Capture the cell that displays the provided text and extract its [X, Y] central coordinate. 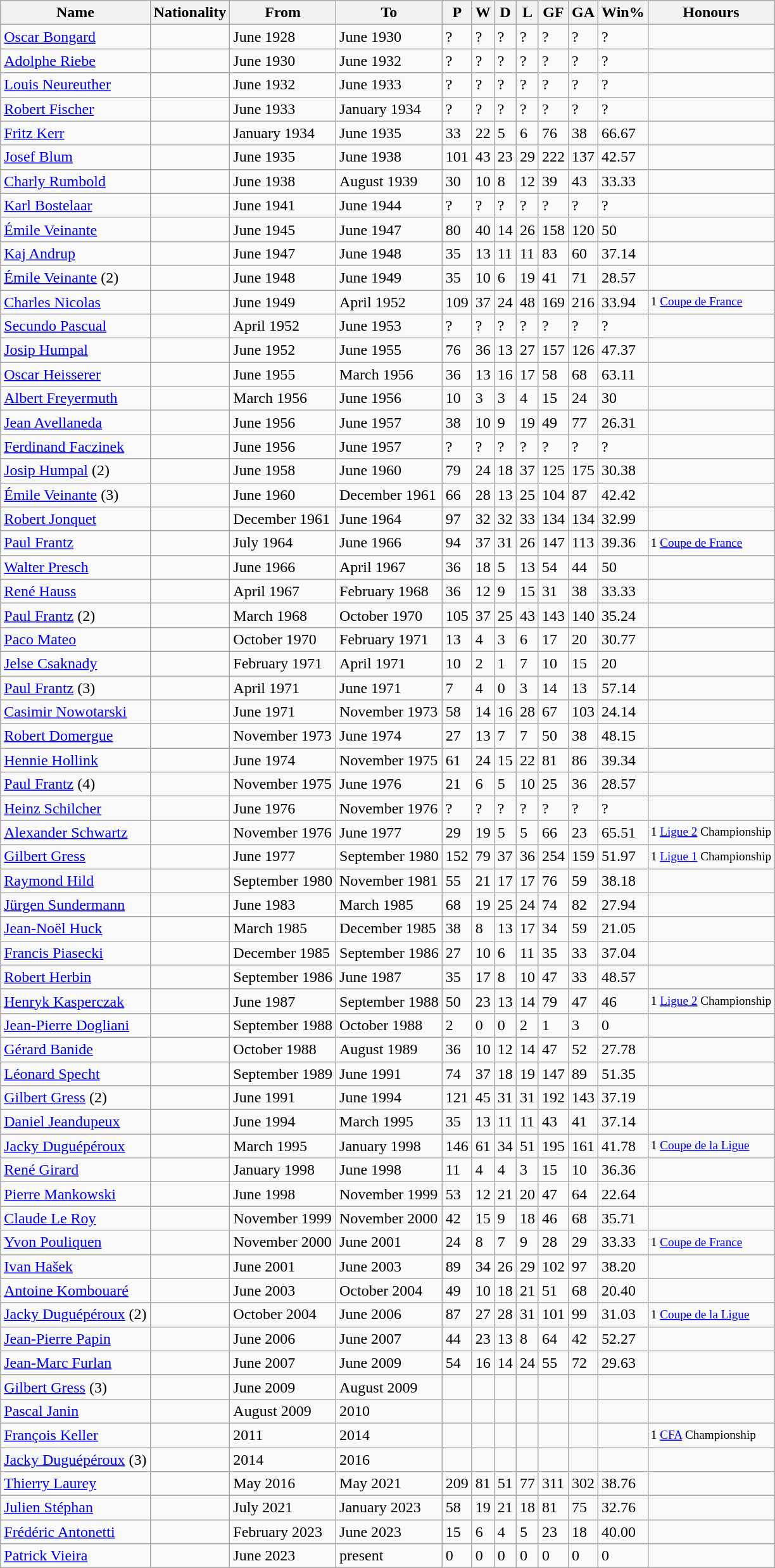
Robert Herbin [75, 977]
72 [584, 1363]
311 [553, 1484]
Frédéric Antonetti [75, 1532]
June 1952 [283, 350]
Gilbert Gress (2) [75, 1098]
June 1953 [389, 326]
57.14 [623, 687]
38.20 [623, 1266]
February 1968 [389, 591]
195 [553, 1146]
30.77 [623, 639]
Jelse Csaknady [75, 663]
159 [584, 857]
René Hauss [75, 591]
1 Ligue 1 Championship [711, 857]
105 [457, 615]
22.64 [623, 1194]
Oscar Heisserer [75, 374]
Léonard Specht [75, 1074]
September 1989 [283, 1074]
51.97 [623, 857]
Jacky Duguépéroux (3) [75, 1459]
June 1945 [283, 229]
René Girard [75, 1170]
254 [553, 857]
Pierre Mankowski [75, 1194]
Win% [623, 13]
24.14 [623, 712]
Robert Fischer [75, 109]
52.27 [623, 1339]
45 [482, 1098]
80 [457, 229]
Kaj Andrup [75, 253]
Francis Piasecki [75, 953]
103 [584, 712]
Walter Presch [75, 567]
May 2021 [389, 1484]
37.19 [623, 1098]
39.34 [623, 760]
32.99 [623, 519]
GF [553, 13]
November 1981 [389, 881]
Josef Blum [75, 157]
Antoine Kombouaré [75, 1291]
192 [553, 1098]
216 [584, 302]
109 [457, 302]
Gilbert Gress [75, 857]
152 [457, 857]
Raymond Hild [75, 881]
Pascal Janin [75, 1411]
31.03 [623, 1315]
Josip Humpal (2) [75, 471]
35.71 [623, 1218]
71 [584, 277]
20.40 [623, 1291]
June 1944 [389, 205]
June 1983 [283, 905]
Name [75, 13]
48.15 [623, 736]
82 [584, 905]
Paul Frantz (3) [75, 687]
Nationality [190, 13]
Gilbert Gress (3) [75, 1387]
Émile Veinante (2) [75, 277]
47.37 [623, 350]
Daniel Jeandupeux [75, 1122]
August 1939 [389, 181]
102 [553, 1266]
June 1958 [283, 471]
Paul Frantz (2) [75, 615]
Thierry Laurey [75, 1484]
Jacky Duguépéroux (2) [75, 1315]
36.36 [623, 1170]
Paco Mateo [75, 639]
Émile Veinante (3) [75, 495]
Paul Frantz (4) [75, 784]
Josip Humpal [75, 350]
Ferdinand Faczinek [75, 447]
Jean-Noël Huck [75, 929]
W [482, 13]
67 [553, 712]
Gérard Banide [75, 1049]
158 [553, 229]
GA [584, 13]
Louis Neureuther [75, 85]
222 [553, 157]
39 [553, 181]
Yvon Pouliquen [75, 1242]
52 [584, 1049]
41.78 [623, 1146]
161 [584, 1146]
99 [584, 1315]
L [527, 13]
33.94 [623, 302]
July 1964 [283, 543]
75 [584, 1508]
30.38 [623, 471]
175 [584, 471]
July 2021 [283, 1508]
302 [584, 1484]
51.35 [623, 1074]
63.11 [623, 374]
27.78 [623, 1049]
48 [527, 302]
38.18 [623, 881]
Charly Rumbold [75, 181]
Jean-Marc Furlan [75, 1363]
126 [584, 350]
65.51 [623, 832]
Honours [711, 13]
Jürgen Sundermann [75, 905]
D [505, 13]
Oscar Bongard [75, 37]
39.36 [623, 543]
1 CFA Championship [711, 1435]
40 [482, 229]
Jean Avellaneda [75, 423]
May 2016 [283, 1484]
Secundo Pascual [75, 326]
53 [457, 1194]
32.76 [623, 1508]
2016 [389, 1459]
From [283, 13]
83 [553, 253]
Paul Frantz [75, 543]
29.63 [623, 1363]
42.42 [623, 495]
86 [584, 760]
140 [584, 615]
42.57 [623, 157]
March 1968 [283, 615]
94 [457, 543]
2011 [283, 1435]
Karl Bostelaar [75, 205]
Albert Freyermuth [75, 398]
137 [584, 157]
Henryk Kasperczak [75, 1001]
To [389, 13]
February 2023 [283, 1532]
37.04 [623, 953]
Adolphe Riebe [75, 61]
Julien Stéphan [75, 1508]
Fritz Kerr [75, 133]
66.67 [623, 133]
Alexander Schwartz [75, 832]
169 [553, 302]
Patrick Vieira [75, 1556]
35.24 [623, 615]
Jean-Pierre Papin [75, 1339]
38.76 [623, 1484]
Jacky Duguépéroux [75, 1146]
209 [457, 1484]
48.57 [623, 977]
Robert Jonquet [75, 519]
Hennie Hollink [75, 760]
Charles Nicolas [75, 302]
June 1928 [283, 37]
June 1941 [283, 205]
157 [553, 350]
60 [584, 253]
27.94 [623, 905]
present [389, 1556]
Heinz Schilcher [75, 808]
120 [584, 229]
121 [457, 1098]
François Keller [75, 1435]
40.00 [623, 1532]
June 1964 [389, 519]
21.05 [623, 929]
Jean-Pierre Dogliani [75, 1025]
104 [553, 495]
Casimir Nowotarski [75, 712]
113 [584, 543]
125 [553, 471]
January 2023 [389, 1508]
2010 [389, 1411]
August 1989 [389, 1049]
Ivan Hašek [75, 1266]
P [457, 13]
Émile Veinante [75, 229]
146 [457, 1146]
26.31 [623, 423]
Robert Domergue [75, 736]
Claude Le Roy [75, 1218]
